Capture the cell that displays the provided text and extract its [x, y] central coordinate. 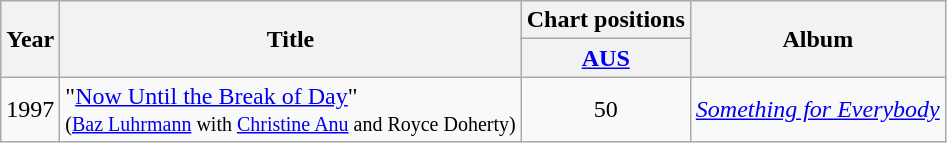
"Now Until the Break of Day"(Baz Luhrmann with Christine Anu and Royce Doherty) [290, 110]
Year [30, 39]
Title [290, 39]
1997 [30, 110]
AUS [606, 58]
Something for Everybody [818, 110]
Album [818, 39]
Chart positions [606, 20]
50 [606, 110]
